For the text-containing cell, return its midpoint in [x, y] coordinate format. 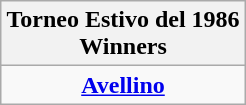
Avellino [123, 85]
Torneo Estivo del 1986Winners [123, 34]
